Return the [x, y] coordinate for the center point of the cell that contains the specified text.  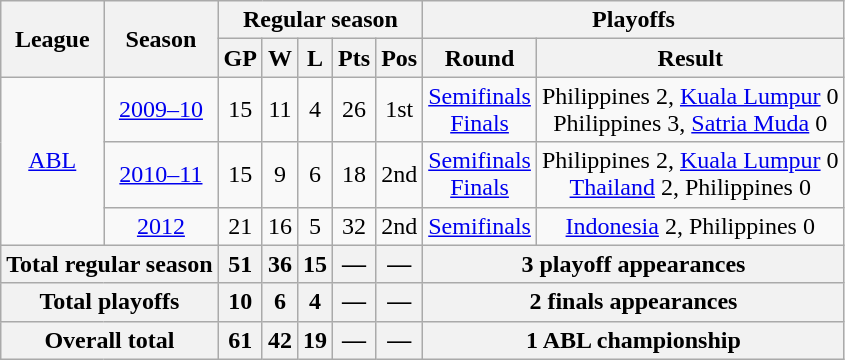
Regular season [320, 20]
2010–11 [161, 174]
Philippines 2, Kuala Lumpur 0Philippines 3, Satria Muda 0 [690, 110]
36 [280, 264]
16 [280, 226]
GP [240, 58]
Total playoffs [110, 302]
2009–10 [161, 110]
1 ABL championship [634, 340]
2012 [161, 226]
Pts [354, 58]
18 [354, 174]
Playoffs [634, 20]
L [316, 58]
W [280, 58]
Pos [400, 58]
Semifinals [480, 226]
5 [316, 226]
51 [240, 264]
61 [240, 340]
9 [280, 174]
26 [354, 110]
11 [280, 110]
32 [354, 226]
Overall total [110, 340]
3 playoff appearances [634, 264]
21 [240, 226]
Philippines 2, Kuala Lumpur 0Thailand 2, Philippines 0 [690, 174]
Round [480, 58]
Result [690, 58]
Total regular season [110, 264]
1st [400, 110]
2 finals appearances [634, 302]
19 [316, 340]
10 [240, 302]
42 [280, 340]
Season [161, 39]
Indonesia 2, Philippines 0 [690, 226]
League [52, 39]
ABL [52, 161]
